For the text-containing cell, return its midpoint in [X, Y] coordinate format. 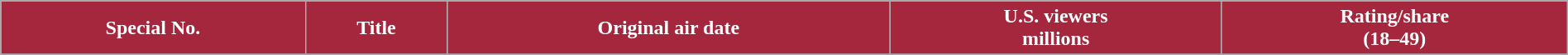
Special No. [153, 28]
Rating/share(18–49) [1394, 28]
Title [376, 28]
U.S. viewersmillions [1055, 28]
Original air date [668, 28]
